Extract the [X, Y] coordinate from the center of the cell holding the provided text.  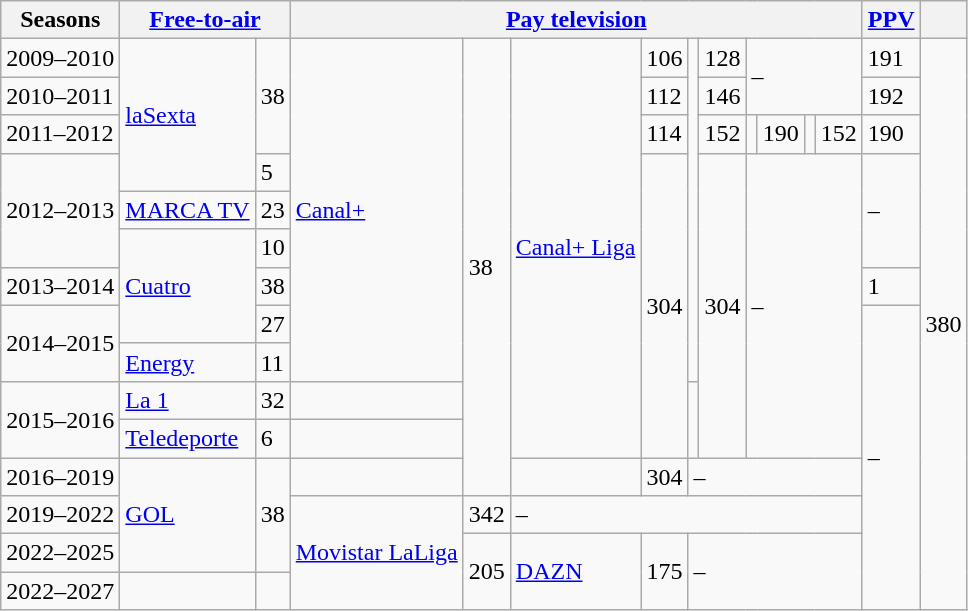
114 [664, 134]
GOL [188, 515]
2010–2011 [60, 96]
342 [486, 515]
Cuatro [188, 286]
Canal+ Liga [576, 248]
146 [722, 96]
2012–2013 [60, 210]
23 [272, 210]
205 [486, 572]
5 [272, 172]
Energy [188, 362]
128 [722, 58]
La 1 [188, 400]
2022–2027 [60, 591]
2016–2019 [60, 477]
Seasons [60, 20]
2015–2016 [60, 419]
Teledeporte [188, 438]
DAZN [576, 572]
Canal+ [376, 210]
Free-to-air [205, 20]
MARCA TV [188, 210]
6 [272, 438]
laSexta [188, 115]
112 [664, 96]
2011–2012 [60, 134]
380 [944, 324]
192 [891, 96]
11 [272, 362]
32 [272, 400]
2009–2010 [60, 58]
10 [272, 248]
Movistar LaLiga [376, 553]
Pay television [576, 20]
2019–2022 [60, 515]
106 [664, 58]
1 [891, 286]
2022–2025 [60, 553]
2013–2014 [60, 286]
191 [891, 58]
2014–2015 [60, 343]
PPV [891, 20]
27 [272, 324]
175 [664, 572]
